Scan for the cell matching the given text and deliver its [X, Y] coordinate at center. 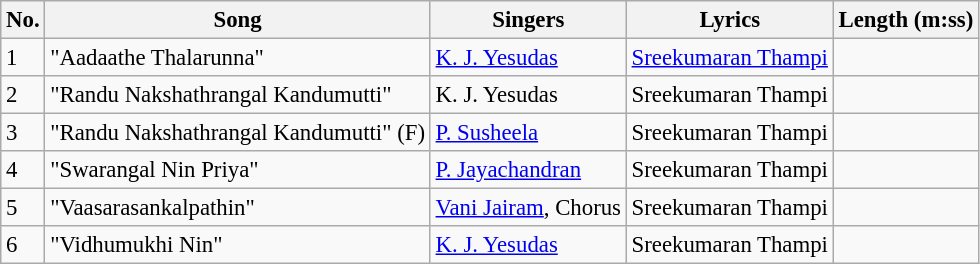
No. [23, 20]
2 [23, 95]
P. Jayachandran [528, 170]
Vani Jairam, Chorus [528, 208]
5 [23, 208]
6 [23, 245]
1 [23, 58]
P. Susheela [528, 133]
Lyrics [730, 20]
Length (m:ss) [906, 20]
Song [238, 20]
"Vidhumukhi Nin" [238, 245]
"Vaasarasankalpathin" [238, 208]
4 [23, 170]
3 [23, 133]
"Aadaathe Thalarunna" [238, 58]
Singers [528, 20]
"Swarangal Nin Priya" [238, 170]
"Randu Nakshathrangal Kandumutti" (F) [238, 133]
"Randu Nakshathrangal Kandumutti" [238, 95]
